Output the (x, y) coordinate of the center of the cell containing the given text.  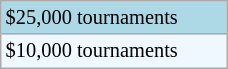
$25,000 tournaments (114, 17)
$10,000 tournaments (114, 51)
